Locate the cell with the specified text and output its (x, y) center coordinate. 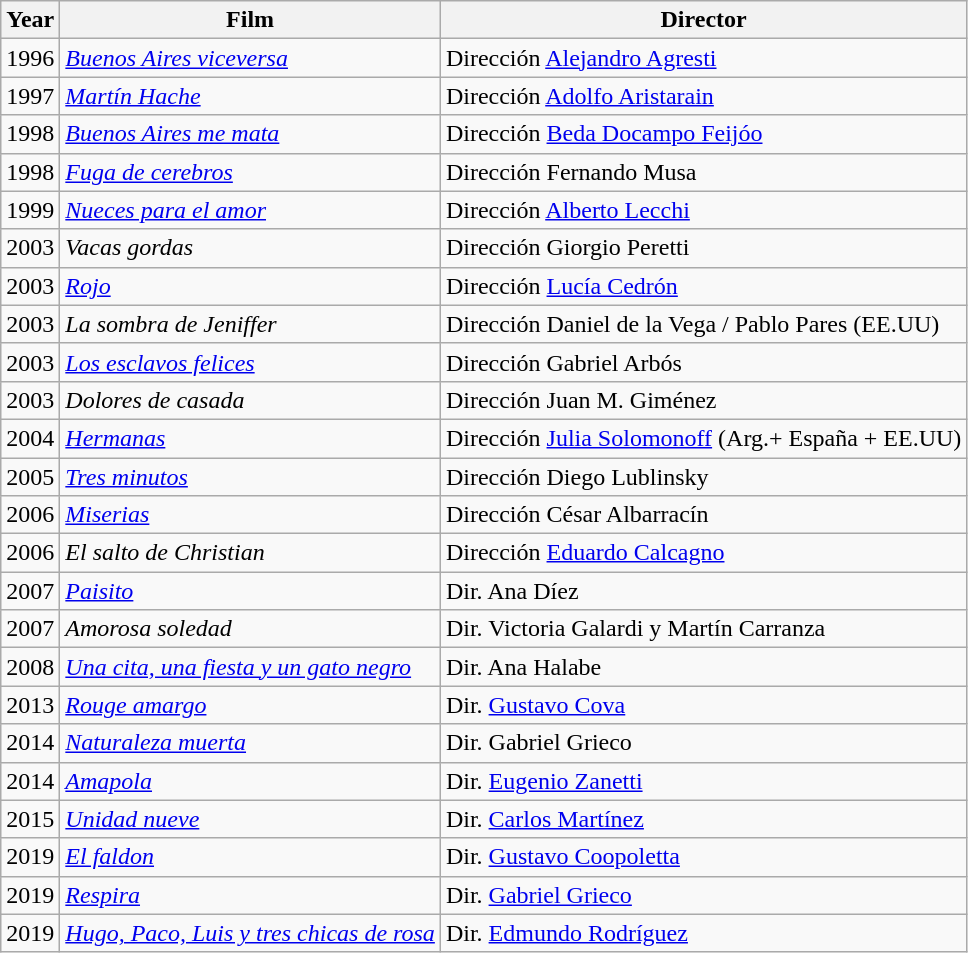
Nueces para el amor (250, 210)
Miserias (250, 515)
Respira (250, 895)
1996 (30, 58)
Tres minutos (250, 477)
Hermanas (250, 438)
El salto de Christian (250, 553)
Amapola (250, 781)
Dirección Julia Solomonoff (Arg.+ España + EE.UU) (703, 438)
Dirección Alejandro Agresti (703, 58)
Dirección Gabriel Arbós (703, 362)
Los esclavos felices (250, 362)
El faldon (250, 857)
Director (703, 20)
Dirección Adolfo Aristarain (703, 96)
2013 (30, 705)
Year (30, 20)
Dirección Diego Lublinsky (703, 477)
Dir. Gustavo Cova (703, 705)
Dir. Victoria Galardi y Martín Carranza (703, 629)
Buenos Aires viceversa (250, 58)
Dirección Juan M. Giménez (703, 400)
Dirección Daniel de la Vega / Pablo Pares (EE.UU) (703, 324)
2008 (30, 667)
Dirección Giorgio Peretti (703, 248)
Dirección César Albarracín (703, 515)
Dirección Beda Docampo Feijóo (703, 134)
Dirección Eduardo Calcagno (703, 553)
Dir. Gustavo Coopoletta (703, 857)
Dirección Alberto Lecchi (703, 210)
Amorosa soledad (250, 629)
2004 (30, 438)
Dirección Lucía Cedrón (703, 286)
1999 (30, 210)
Rojo (250, 286)
Dir. Ana Halabe (703, 667)
Dolores de casada (250, 400)
2005 (30, 477)
Dirección Fernando Musa (703, 172)
Una cita, una fiesta y un gato negro (250, 667)
Paisito (250, 591)
Hugo, Paco, Luis y tres chicas de rosa (250, 933)
Buenos Aires me mata (250, 134)
Fuga de cerebros (250, 172)
Dir. Ana Díez (703, 591)
Dir. Carlos Martínez (703, 819)
La sombra de Jeniffer (250, 324)
Martín Hache (250, 96)
1997 (30, 96)
Film (250, 20)
Rouge amargo (250, 705)
Unidad nueve (250, 819)
Vacas gordas (250, 248)
Naturaleza muerta (250, 743)
Dir. Eugenio Zanetti (703, 781)
Dir. Edmundo Rodríguez (703, 933)
2015 (30, 819)
